For the text-containing cell, return its midpoint in [X, Y] coordinate format. 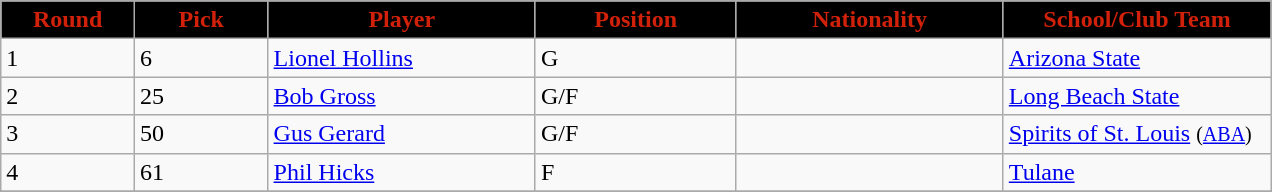
Pick [201, 20]
Player [402, 20]
6 [201, 58]
4 [68, 172]
School/Club Team [1136, 20]
Long Beach State [1136, 96]
25 [201, 96]
50 [201, 134]
Arizona State [1136, 58]
F [636, 172]
Gus Gerard [402, 134]
Position [636, 20]
Lionel Hollins [402, 58]
3 [68, 134]
Spirits of St. Louis (ABA) [1136, 134]
2 [68, 96]
Bob Gross [402, 96]
Phil Hicks [402, 172]
Nationality [870, 20]
1 [68, 58]
G [636, 58]
61 [201, 172]
Round [68, 20]
Tulane [1136, 172]
